Return [x, y] of the center of cell containing provided text 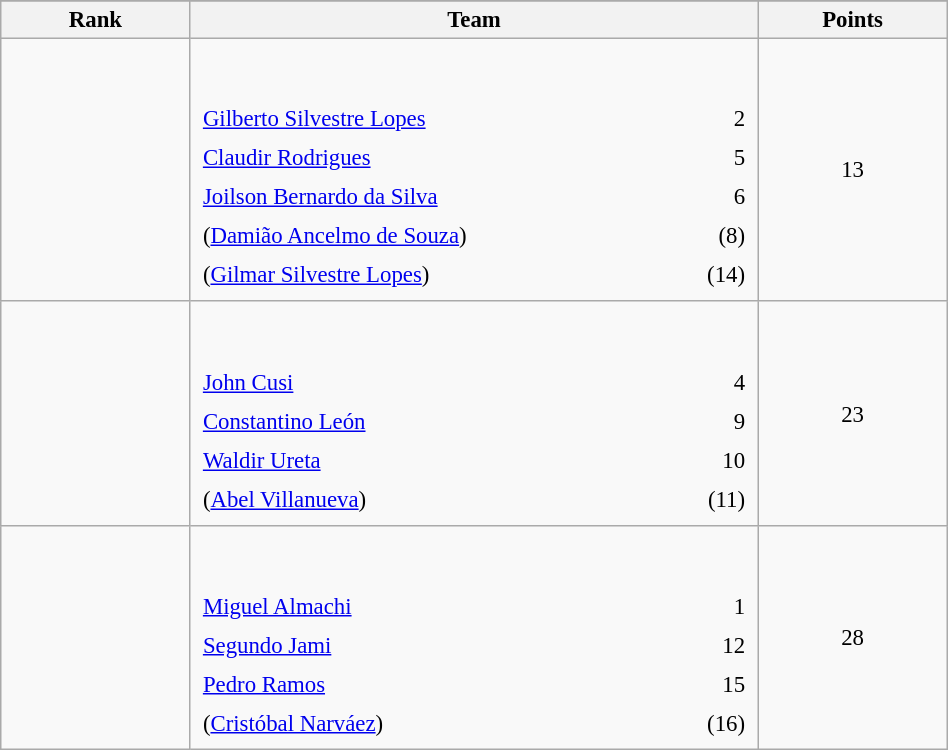
23 [852, 414]
Miguel Almachi 1 Segundo Jami 12 Pedro Ramos 15 (Cristóbal Narváez) (16) [474, 638]
5 [710, 158]
15 [694, 684]
Waldir Ureta [414, 460]
(16) [694, 723]
John Cusi 4 Constantino León 9 Waldir Ureta 10 (Abel Villanueva) (11) [474, 414]
(Cristóbal Narváez) [418, 723]
Joilson Bernardo da Silva [432, 197]
(11) [692, 499]
13 [852, 170]
Points [852, 20]
2 [710, 119]
6 [710, 197]
10 [692, 460]
1 [694, 606]
(14) [710, 275]
28 [852, 638]
12 [694, 645]
9 [692, 421]
(8) [710, 236]
Gilberto Silvestre Lopes [432, 119]
John Cusi [414, 382]
Miguel Almachi [418, 606]
(Gilmar Silvestre Lopes) [432, 275]
Team [474, 20]
(Abel Villanueva) [414, 499]
Constantino León [414, 421]
4 [692, 382]
Pedro Ramos [418, 684]
Claudir Rodrigues [432, 158]
Rank [96, 20]
Segundo Jami [418, 645]
(Damião Ancelmo de Souza) [432, 236]
Gilberto Silvestre Lopes 2 Claudir Rodrigues 5 Joilson Bernardo da Silva 6 (Damião Ancelmo de Souza) (8) (Gilmar Silvestre Lopes) (14) [474, 170]
